Pinpoint the cell where the given text exists, returning its (X, Y) midpoint coordinate. 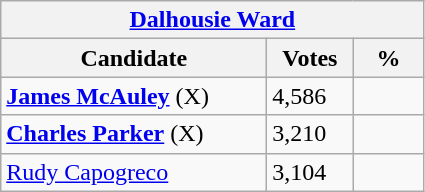
% (388, 58)
3,104 (310, 172)
Votes (310, 58)
Charles Parker (X) (134, 134)
3,210 (310, 134)
Dalhousie Ward (212, 20)
Rudy Capogreco (134, 172)
Candidate (134, 58)
4,586 (310, 96)
James McAuley (X) (134, 96)
